Extract the (x, y) coordinate from the center of the cell holding the provided text.  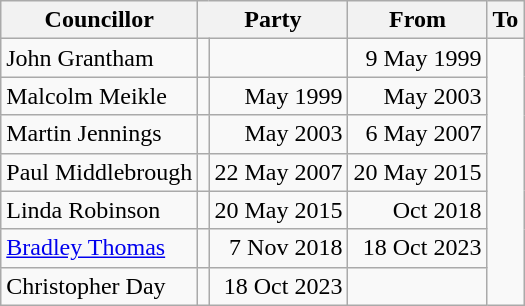
From (418, 20)
Malcolm Meikle (100, 96)
Christopher Day (100, 286)
6 May 2007 (418, 134)
Councillor (100, 20)
7 Nov 2018 (278, 248)
May 1999 (278, 96)
9 May 1999 (418, 58)
22 May 2007 (278, 172)
Linda Robinson (100, 210)
Bradley Thomas (100, 248)
John Grantham (100, 58)
Party (273, 20)
To (506, 20)
Martin Jennings (100, 134)
Paul Middlebrough (100, 172)
Oct 2018 (418, 210)
